Locate the cell with the specified text and output its (X, Y) center coordinate. 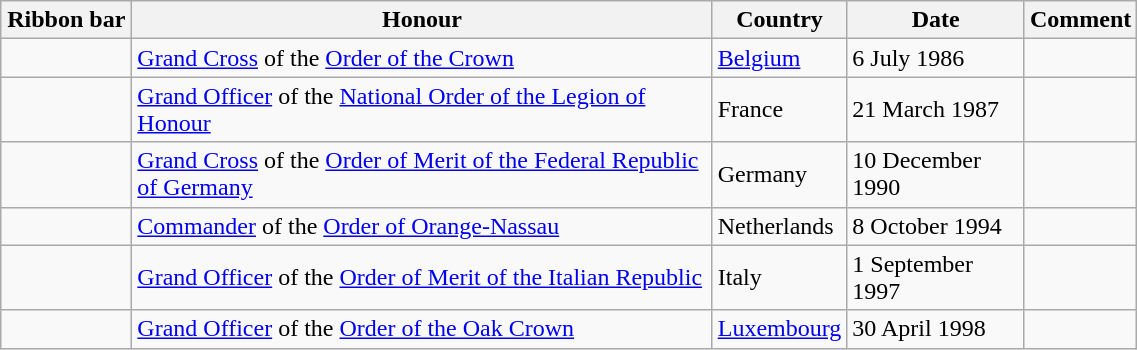
Grand Officer of the National Order of the Legion of Honour (422, 110)
Commander of the Order of Orange-Nassau (422, 226)
Italy (780, 278)
6 July 1986 (936, 58)
10 December 1990 (936, 174)
Belgium (780, 58)
Ribbon bar (66, 20)
Luxembourg (780, 329)
Comment (1080, 20)
Honour (422, 20)
1 September 1997 (936, 278)
France (780, 110)
Country (780, 20)
Grand Cross of the Order of Merit of the Federal Republic of Germany (422, 174)
Netherlands (780, 226)
Grand Cross of the Order of the Crown (422, 58)
Date (936, 20)
21 March 1987 (936, 110)
Grand Officer of the Order of the Oak Crown (422, 329)
8 October 1994 (936, 226)
30 April 1998 (936, 329)
Grand Officer of the Order of Merit of the Italian Republic (422, 278)
Germany (780, 174)
